Extract the [X, Y] coordinate from the center of the cell holding the provided text.  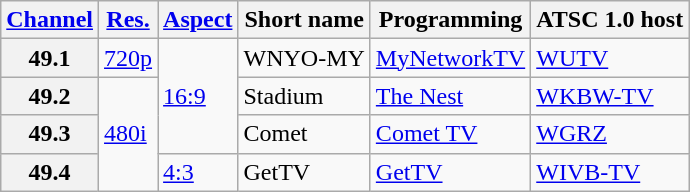
Comet [304, 134]
49.4 [50, 172]
The Nest [450, 96]
Stadium [304, 96]
Res. [128, 20]
ATSC 1.0 host [610, 20]
Aspect [198, 20]
WNYO-MY [304, 58]
49.3 [50, 134]
49.2 [50, 96]
4:3 [198, 172]
Comet TV [450, 134]
16:9 [198, 96]
MyNetworkTV [450, 58]
480i [128, 134]
WKBW-TV [610, 96]
720p [128, 58]
Short name [304, 20]
WUTV [610, 58]
Programming [450, 20]
WIVB-TV [610, 172]
WGRZ [610, 134]
Channel [50, 20]
49.1 [50, 58]
